Scan for the cell matching the given text and deliver its [x, y] coordinate at center. 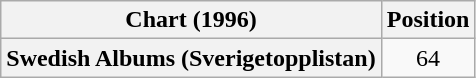
Swedish Albums (Sverigetopplistan) [191, 58]
64 [428, 58]
Chart (1996) [191, 20]
Position [428, 20]
